Detect which cell encompasses the target text, then output its (X, Y) center coordinate. 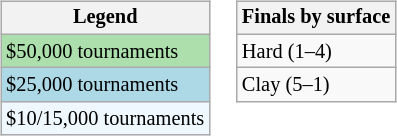
$25,000 tournaments (105, 85)
Hard (1–4) (316, 51)
$10/15,000 tournaments (105, 119)
Clay (5–1) (316, 85)
$50,000 tournaments (105, 51)
Finals by surface (316, 18)
Legend (105, 18)
